Pinpoint the cell where the given text exists, returning its [X, Y] midpoint coordinate. 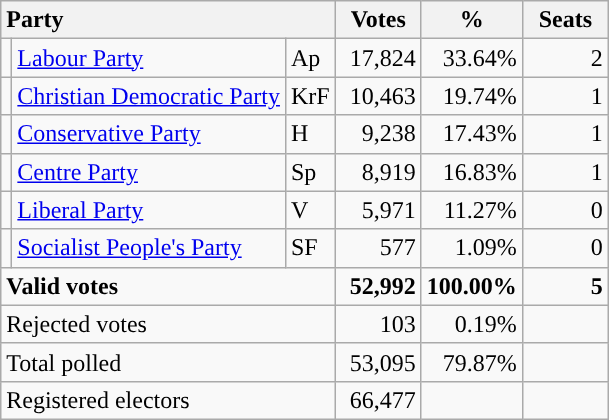
Rejected votes [168, 324]
KrF [310, 96]
Christian Democratic Party [149, 96]
10,463 [378, 96]
5 [565, 286]
Valid votes [168, 286]
103 [378, 324]
Sp [310, 172]
Socialist People's Party [149, 248]
Liberal Party [149, 210]
9,238 [378, 134]
17.43% [472, 134]
16.83% [472, 172]
11.27% [472, 210]
8,919 [378, 172]
79.87% [472, 362]
H [310, 134]
0.19% [472, 324]
52,992 [378, 286]
Centre Party [149, 172]
Ap [310, 58]
33.64% [472, 58]
Registered electors [168, 400]
Seats [565, 20]
17,824 [378, 58]
53,095 [378, 362]
Party [168, 20]
100.00% [472, 286]
19.74% [472, 96]
SF [310, 248]
Total polled [168, 362]
577 [378, 248]
5,971 [378, 210]
Conservative Party [149, 134]
1.09% [472, 248]
% [472, 20]
Labour Party [149, 58]
66,477 [378, 400]
2 [565, 58]
Votes [378, 20]
V [310, 210]
